Extract the [X, Y] coordinate from the center of the cell holding the provided text.  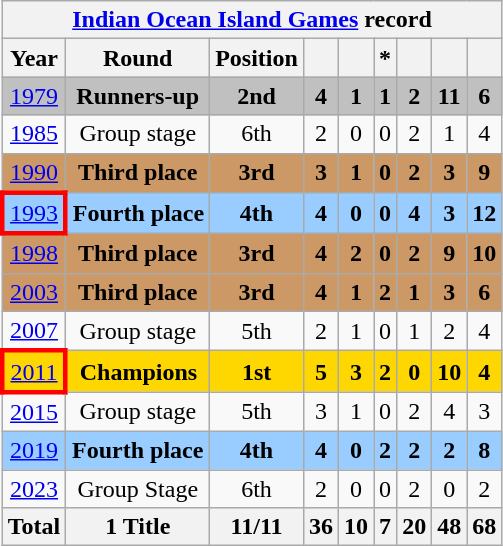
Year [34, 58]
Total [34, 527]
1998 [34, 254]
1990 [34, 173]
Indian Ocean Island Games record [252, 20]
20 [414, 527]
2011 [34, 372]
68 [484, 527]
36 [320, 527]
11/11 [257, 527]
8 [484, 450]
1979 [34, 96]
1993 [34, 214]
2007 [34, 331]
2023 [34, 489]
Group Stage [138, 489]
1985 [34, 134]
2015 [34, 412]
5 [320, 372]
11 [450, 96]
* [386, 58]
7 [386, 527]
1 Title [138, 527]
2nd [257, 96]
Position [257, 58]
48 [450, 527]
1st [257, 372]
2003 [34, 292]
2019 [34, 450]
Runners-up [138, 96]
Champions [138, 372]
12 [484, 214]
Round [138, 58]
